From the cell containing the given text, extract its center point as (x, y) coordinate. 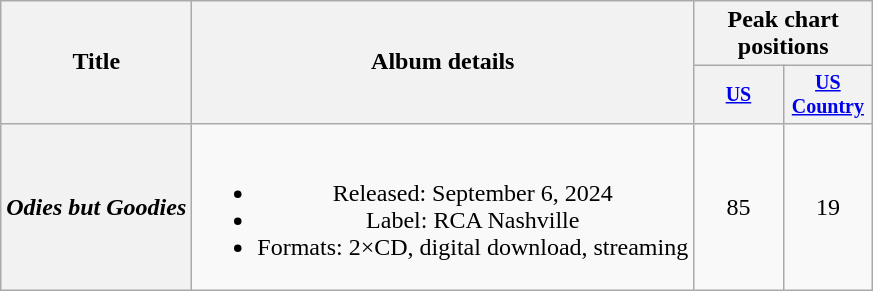
Peak chart positions (784, 34)
Title (96, 62)
Odies but Goodies (96, 206)
US (738, 94)
Album details (443, 62)
85 (738, 206)
Released: September 6, 2024Label: RCA NashvilleFormats: 2×CD, digital download, streaming (443, 206)
US Country (828, 94)
19 (828, 206)
